Determine the [x, y] coordinate at the center of the cell enclosing the given text.  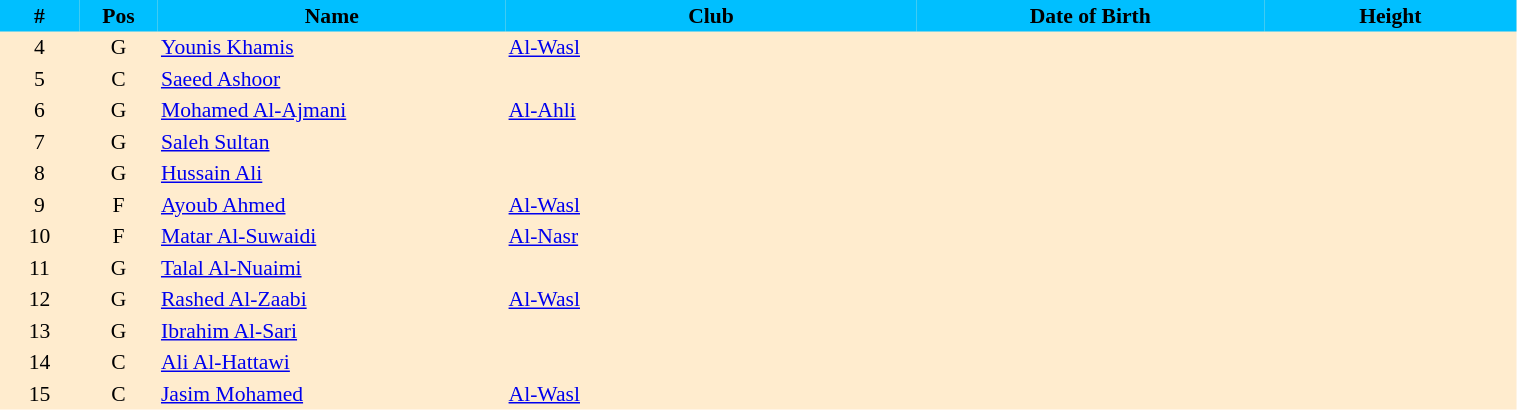
7 [40, 142]
Talal Al-Nuaimi [332, 268]
Height [1390, 16]
11 [40, 268]
9 [40, 205]
Jasim Mohamed [332, 394]
10 [40, 236]
15 [40, 394]
Name [332, 16]
Ali Al-Hattawi [332, 362]
Ibrahim Al-Sari [332, 331]
Club [712, 16]
4 [40, 48]
Hussain Ali [332, 174]
5 [40, 79]
Ayoub Ahmed [332, 205]
Rashed Al-Zaabi [332, 300]
14 [40, 362]
Saeed Ashoor [332, 79]
Date of Birth [1090, 16]
Mohamed Al-Ajmani [332, 110]
6 [40, 110]
Al-Ahli [712, 110]
Al-Nasr [712, 236]
Matar Al-Suwaidi [332, 236]
Pos [118, 16]
12 [40, 300]
8 [40, 174]
13 [40, 331]
# [40, 16]
Saleh Sultan [332, 142]
Younis Khamis [332, 48]
